Pinpoint the cell where the given text exists, returning its (X, Y) midpoint coordinate. 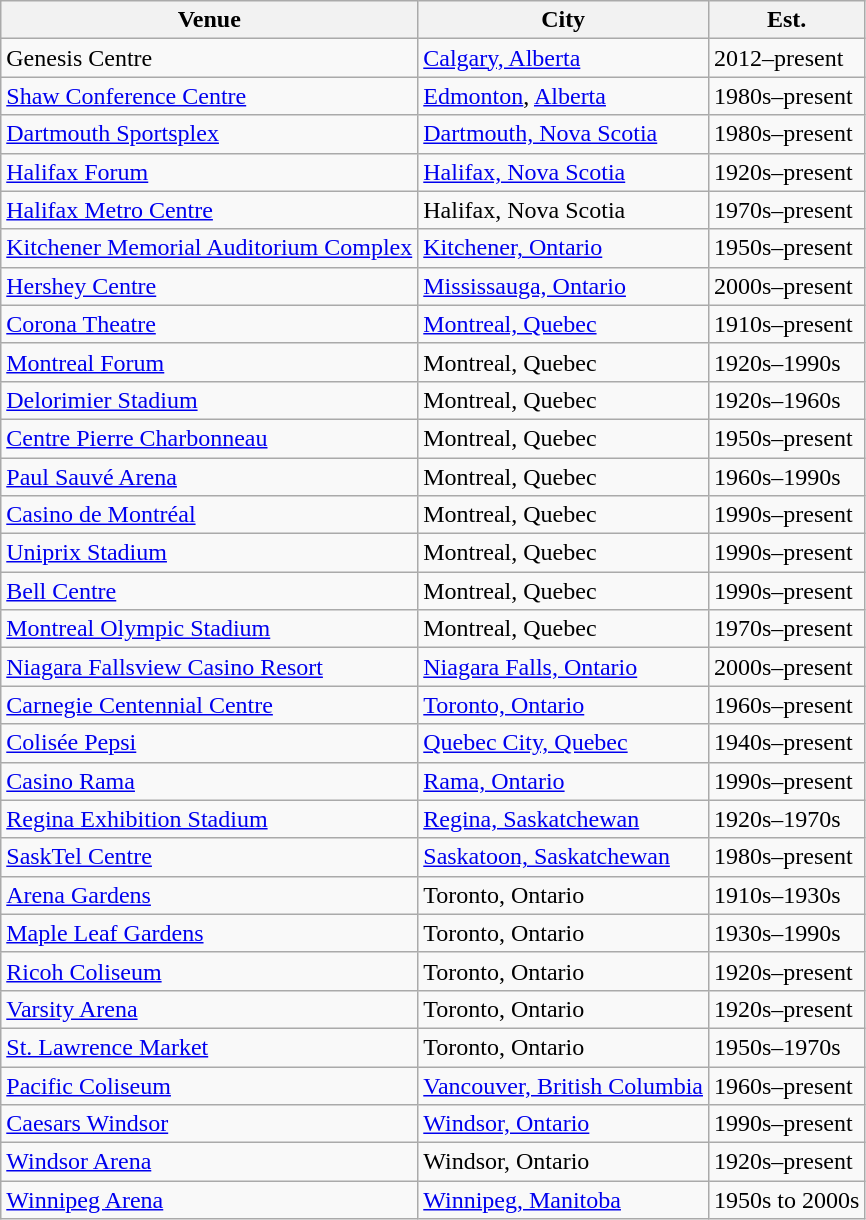
Arena Gardens (210, 895)
Montreal Forum (210, 362)
Halifax Metro Centre (210, 210)
Casino de Montréal (210, 515)
Paul Sauvé Arena (210, 477)
Genesis Centre (210, 58)
Edmonton, Alberta (564, 96)
Corona Theatre (210, 324)
Saskatoon, Saskatchewan (564, 857)
Varsity Arena (210, 1009)
Vancouver, British Columbia (564, 1085)
1910s–1930s (786, 895)
Winnipeg, Manitoba (564, 1200)
Centre Pierre Charbonneau (210, 438)
1960s–1990s (786, 477)
Pacific Coliseum (210, 1085)
Dartmouth Sportsplex (210, 134)
1920s–1960s (786, 400)
1910s–present (786, 324)
1930s–1990s (786, 933)
Maple Leaf Gardens (210, 933)
City (564, 20)
1950s–1970s (786, 1047)
Dartmouth, Nova Scotia (564, 134)
Carnegie Centennial Centre (210, 705)
St. Lawrence Market (210, 1047)
Niagara Falls, Ontario (564, 667)
Rama, Ontario (564, 781)
Casino Rama (210, 781)
1920s–1990s (786, 362)
Regina Exhibition Stadium (210, 819)
Niagara Fallsview Casino Resort (210, 667)
Ricoh Coliseum (210, 971)
1940s–present (786, 743)
Shaw Conference Centre (210, 96)
Hershey Centre (210, 286)
Kitchener, Ontario (564, 248)
Mississauga, Ontario (564, 286)
1920s–1970s (786, 819)
2012–present (786, 58)
Bell Centre (210, 591)
Uniprix Stadium (210, 553)
Est. (786, 20)
1950s to 2000s (786, 1200)
Calgary, Alberta (564, 58)
Regina, Saskatchewan (564, 819)
Kitchener Memorial Auditorium Complex (210, 248)
Halifax Forum (210, 172)
Quebec City, Quebec (564, 743)
Caesars Windsor (210, 1124)
Colisée Pepsi (210, 743)
Windsor Arena (210, 1162)
Delorimier Stadium (210, 400)
Venue (210, 20)
Winnipeg Arena (210, 1200)
Montreal Olympic Stadium (210, 629)
SaskTel Centre (210, 857)
